Detect which cell encompasses the target text, then output its [x, y] center coordinate. 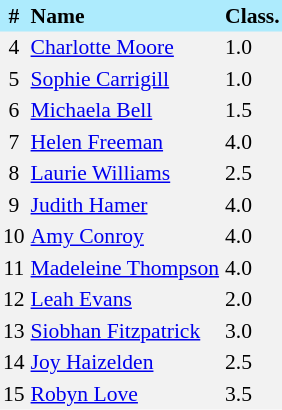
Amy Conroy [125, 236]
15 [14, 394]
Leah Evans [125, 300]
Laurie Williams [125, 174]
# [14, 16]
10 [14, 236]
Charlotte Moore [125, 48]
Helen Freeman [125, 142]
Robyn Love [125, 394]
Michaela Bell [125, 110]
Judith Hamer [125, 205]
7 [14, 142]
9 [14, 205]
5 [14, 79]
Name [125, 16]
6 [14, 110]
Sophie Carrigill [125, 79]
14 [14, 362]
Madeleine Thompson [125, 268]
Siobhan Fitzpatrick [125, 331]
Joy Haizelden [125, 362]
12 [14, 300]
8 [14, 174]
13 [14, 331]
11 [14, 268]
4 [14, 48]
